From the cell containing the given text, extract its center point as (x, y) coordinate. 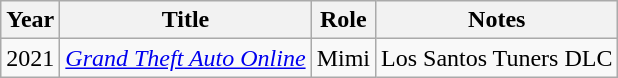
Los Santos Tuners DLC (497, 58)
2021 (30, 58)
Notes (497, 20)
Mimi (343, 58)
Year (30, 20)
Role (343, 20)
Title (186, 20)
Grand Theft Auto Online (186, 58)
